Find where the given text appears and provide that cell's center as (x, y) coordinate. 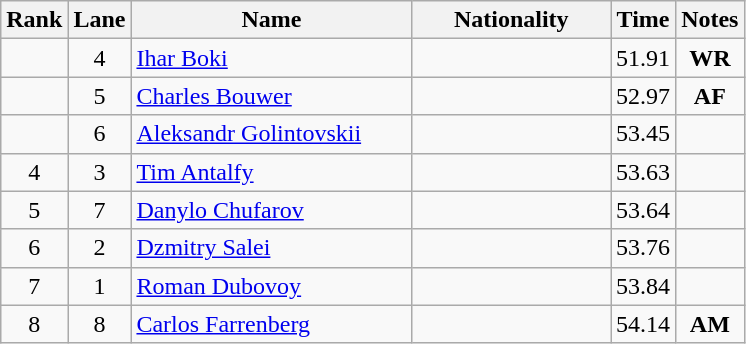
Ihar Boki (272, 58)
Nationality (512, 20)
WR (710, 58)
53.76 (644, 248)
53.63 (644, 172)
52.97 (644, 96)
Notes (710, 20)
Roman Dubovoy (272, 286)
Time (644, 20)
1 (100, 286)
2 (100, 248)
53.64 (644, 210)
Carlos Farrenberg (272, 324)
3 (100, 172)
Charles Bouwer (272, 96)
AM (710, 324)
Aleksandr Golintovskii (272, 134)
Dzmitry Salei (272, 248)
AF (710, 96)
51.91 (644, 58)
Danylo Chufarov (272, 210)
53.84 (644, 286)
Lane (100, 20)
Tim Antalfy (272, 172)
Name (272, 20)
54.14 (644, 324)
Rank (34, 20)
53.45 (644, 134)
